Output the (X, Y) coordinate of the center of the cell containing the given text.  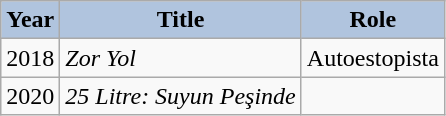
Year (30, 20)
Autoestopista (372, 58)
2018 (30, 58)
Title (180, 20)
Role (372, 20)
Zor Yol (180, 58)
25 Litre: Suyun Peşinde (180, 96)
2020 (30, 96)
